Locate the cell with the specified text and output its (x, y) center coordinate. 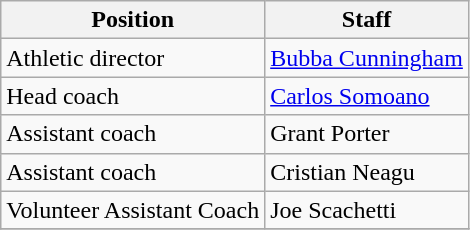
Staff (367, 20)
Cristian Neagu (367, 172)
Grant Porter (367, 134)
Carlos Somoano (367, 96)
Bubba Cunningham (367, 58)
Position (133, 20)
Head coach (133, 96)
Volunteer Assistant Coach (133, 210)
Athletic director (133, 58)
Joe Scachetti (367, 210)
